Extract the (X, Y) coordinate from the center of the cell holding the provided text.  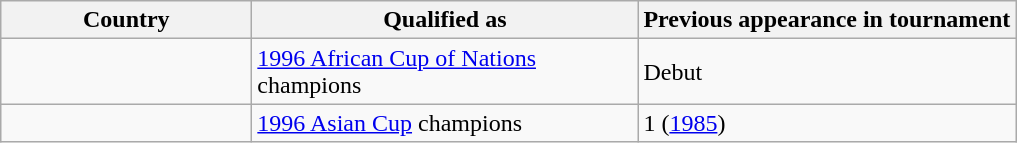
Previous appearance in tournament (827, 20)
Debut (827, 72)
1996 Asian Cup champions (445, 123)
1 (1985) (827, 123)
Country (126, 20)
1996 African Cup of Nations champions (445, 72)
Qualified as (445, 20)
